Return the (X, Y) coordinate for the center point of the cell that contains the specified text.  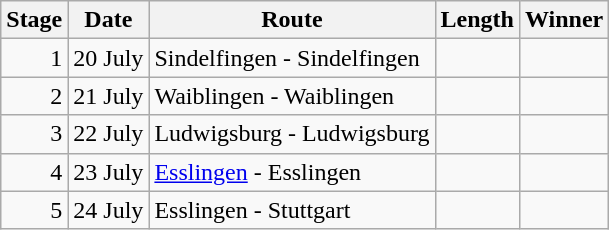
Sindelfingen - Sindelfingen (292, 58)
4 (34, 172)
1 (34, 58)
Date (108, 20)
Waiblingen - Waiblingen (292, 96)
Ludwigsburg - Ludwigsburg (292, 134)
Winner (564, 20)
3 (34, 134)
22 July (108, 134)
2 (34, 96)
Stage (34, 20)
Esslingen - Esslingen (292, 172)
Esslingen - Stuttgart (292, 210)
20 July (108, 58)
5 (34, 210)
21 July (108, 96)
23 July (108, 172)
Length (477, 20)
24 July (108, 210)
Route (292, 20)
